For the text-containing cell, return its midpoint in (x, y) coordinate format. 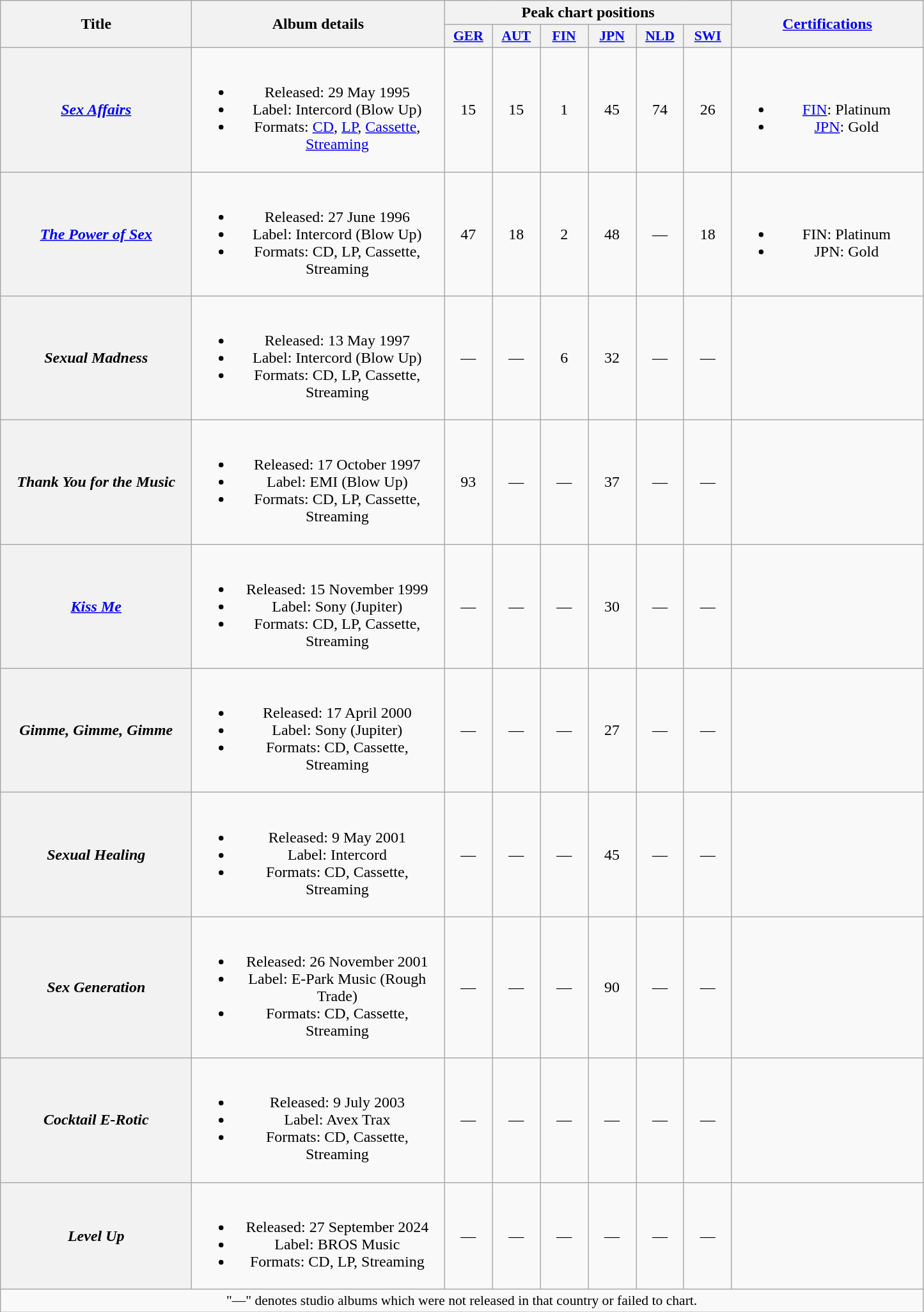
2 (564, 233)
26 (707, 109)
48 (613, 233)
37 (613, 482)
32 (613, 358)
FIN (564, 36)
Sex Generation (96, 988)
27 (613, 731)
GER (468, 36)
Gimme, Gimme, Gimme (96, 731)
Released: 13 May 1997Label: Intercord (Blow Up)Formats: CD, LP, Cassette, Streaming (318, 358)
NLD (660, 36)
74 (660, 109)
90 (613, 988)
JPN (613, 36)
Released: 17 April 2000Label: Sony (Jupiter)Formats: CD, Cassette, Streaming (318, 731)
SWI (707, 36)
Album details (318, 24)
AUT (517, 36)
Sexual Madness (96, 358)
Sexual Healing (96, 855)
30 (613, 606)
Cocktail E-Rotic (96, 1120)
Released: 15 November 1999Label: Sony (Jupiter)Formats: CD, LP, Cassette, Streaming (318, 606)
Sex Affairs (96, 109)
Released: 17 October 1997Label: EMI (Blow Up)Formats: CD, LP, Cassette, Streaming (318, 482)
Thank You for the Music (96, 482)
Released: 27 June 1996Label: Intercord (Blow Up)Formats: CD, LP, Cassette, Streaming (318, 233)
Level Up (96, 1236)
Peak chart positions (588, 13)
Released: 9 May 2001Label: IntercordFormats: CD, Cassette, Streaming (318, 855)
Certifications (827, 24)
Released: 27 September 2024Label: BROS MusicFormats: CD, LP, Streaming (318, 1236)
Kiss Me (96, 606)
Released: 9 July 2003Label: Avex TraxFormats: CD, Cassette, Streaming (318, 1120)
Title (96, 24)
47 (468, 233)
93 (468, 482)
The Power of Sex (96, 233)
Released: 26 November 2001Label: E-Park Music (Rough Trade)Formats: CD, Cassette, Streaming (318, 988)
6 (564, 358)
"—" denotes studio albums which were not released in that country or failed to chart. (462, 1300)
1 (564, 109)
Released: 29 May 1995Label: Intercord (Blow Up)Formats: CD, LP, Cassette, Streaming (318, 109)
